Output the [X, Y] coordinate of the center of the cell containing the given text.  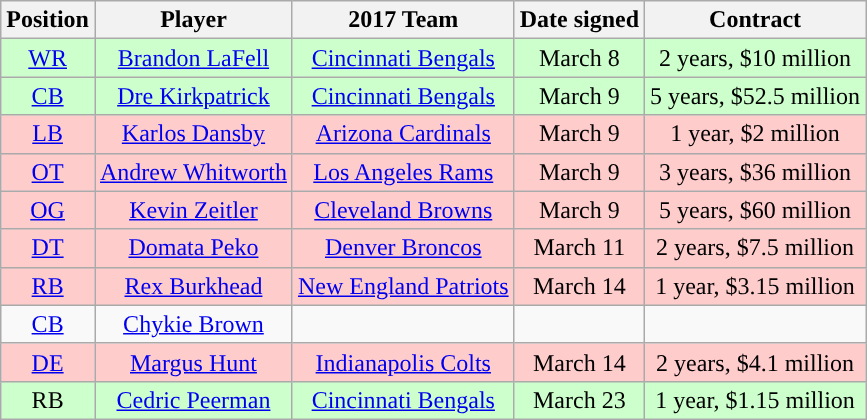
OG [48, 210]
1 year, $2 million [756, 134]
Domata Peko [193, 248]
Denver Broncos [403, 248]
Los Angeles Rams [403, 172]
Dre Kirkpatrick [193, 96]
Indianapolis Colts [403, 362]
Player [193, 20]
March 11 [579, 248]
5 years, $60 million [756, 210]
WR [48, 58]
Kevin Zeitler [193, 210]
Position [48, 20]
March 23 [579, 400]
Rex Burkhead [193, 286]
2017 Team [403, 20]
March 8 [579, 58]
5 years, $52.5 million [756, 96]
2 years, $7.5 million [756, 248]
Date signed [579, 20]
Cleveland Browns [403, 210]
Arizona Cardinals [403, 134]
Margus Hunt [193, 362]
Contract [756, 20]
Andrew Whitworth [193, 172]
Chykie Brown [193, 324]
New England Patriots [403, 286]
Cedric Peerman [193, 400]
DT [48, 248]
1 year, $3.15 million [756, 286]
LB [48, 134]
DE [48, 362]
2 years, $4.1 million [756, 362]
2 years, $10 million [756, 58]
Karlos Dansby [193, 134]
1 year, $1.15 million [756, 400]
Brandon LaFell [193, 58]
3 years, $36 million [756, 172]
OT [48, 172]
